Output the [x, y] coordinate of the center of the cell containing the given text.  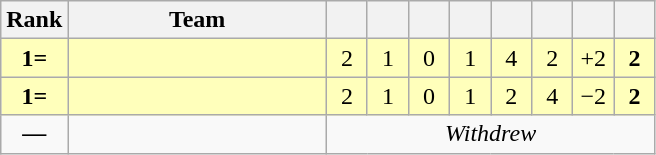
— [34, 134]
Team [198, 20]
Withdrew [490, 134]
Rank [34, 20]
−2 [594, 96]
+2 [594, 58]
